For the text-containing cell, return its midpoint in (X, Y) coordinate format. 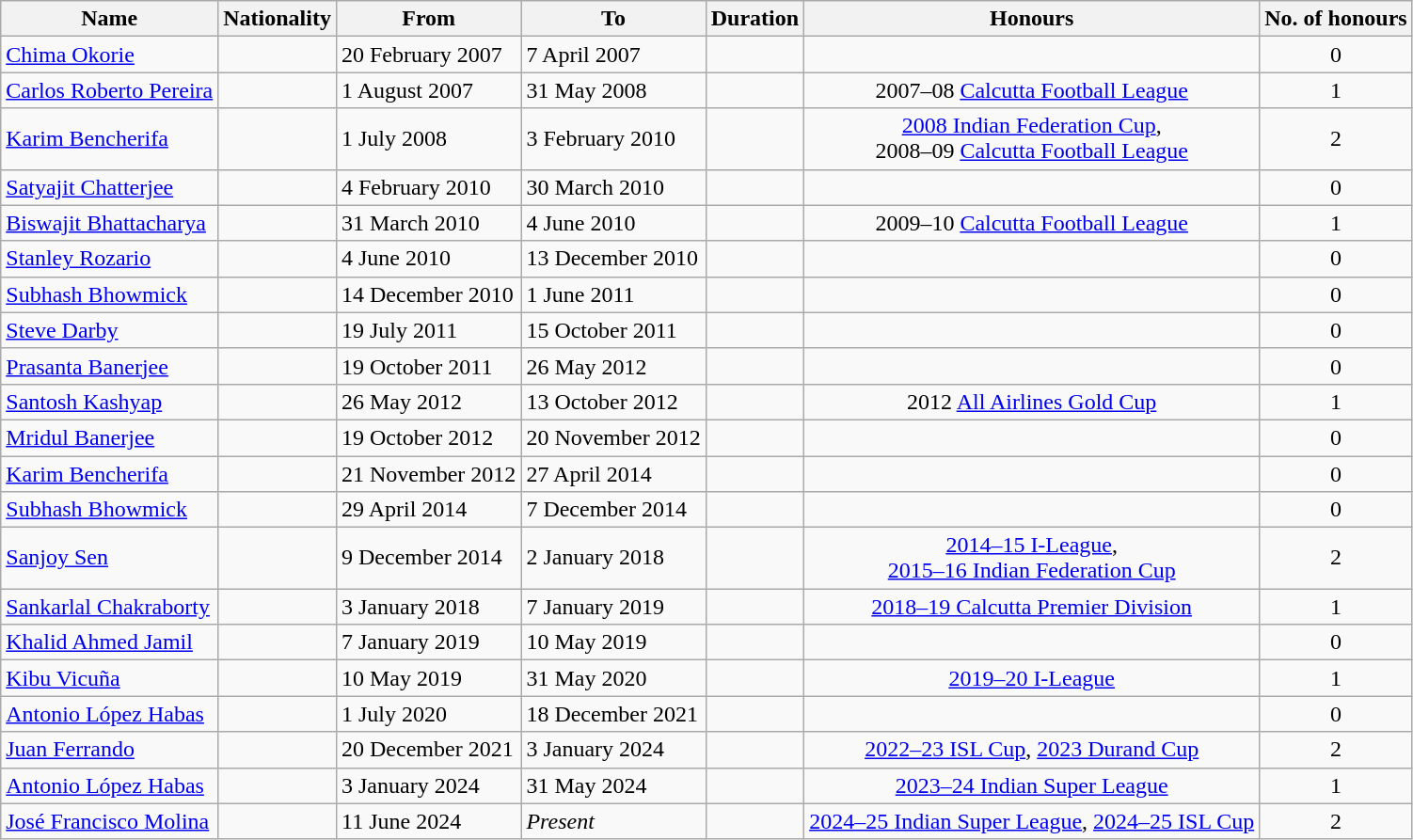
3 January 2018 (428, 607)
Mridul Banerjee (109, 437)
19 October 2012 (428, 437)
2023–24 Indian Super League (1032, 785)
11 June 2024 (428, 821)
2 January 2018 (613, 559)
Chima Okorie (109, 55)
2022–23 ISL Cup, 2023 Durand Cup (1032, 750)
2007–08 Calcutta Football League (1032, 90)
20 December 2021 (428, 750)
Santosh Kashyap (109, 402)
2008 Indian Federation Cup,2008–09 Calcutta Football League (1032, 139)
29 April 2014 (428, 510)
2009–10 Calcutta Football League (1032, 223)
Nationality (278, 19)
Steve Darby (109, 330)
Duration (754, 19)
20 November 2012 (613, 437)
1 August 2007 (428, 90)
2024–25 Indian Super League, 2024–25 ISL Cup (1032, 821)
31 May 2024 (613, 785)
20 February 2007 (428, 55)
31 May 2008 (613, 90)
From (428, 19)
José Francisco Molina (109, 821)
Biswajit Bhattacharya (109, 223)
2012 All Airlines Gold Cup (1032, 402)
13 December 2010 (613, 259)
Honours (1032, 19)
1 July 2008 (428, 139)
2018–19 Calcutta Premier Division (1032, 607)
21 November 2012 (428, 473)
7 April 2007 (613, 55)
Sankarlal Chakraborty (109, 607)
13 October 2012 (613, 402)
No. of honours (1336, 19)
Sanjoy Sen (109, 559)
1 July 2020 (428, 714)
27 April 2014 (613, 473)
1 June 2011 (613, 294)
9 December 2014 (428, 559)
Present (613, 821)
2019–20 I-League (1032, 678)
7 December 2014 (613, 510)
Carlos Roberto Pereira (109, 90)
Prasanta Banerjee (109, 366)
18 December 2021 (613, 714)
Name (109, 19)
31 March 2010 (428, 223)
Satyajit Chatterjee (109, 187)
30 March 2010 (613, 187)
4 February 2010 (428, 187)
19 October 2011 (428, 366)
Khalid Ahmed Jamil (109, 642)
3 February 2010 (613, 139)
31 May 2020 (613, 678)
14 December 2010 (428, 294)
Stanley Rozario (109, 259)
Juan Ferrando (109, 750)
Kibu Vicuña (109, 678)
15 October 2011 (613, 330)
To (613, 19)
19 July 2011 (428, 330)
2014–15 I-League,2015–16 Indian Federation Cup (1032, 559)
